From the cell containing the given text, extract its center point as (X, Y) coordinate. 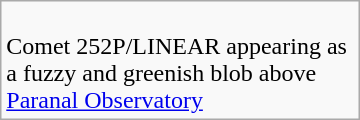
Comet 252P/LINEAR appearing as a fuzzy and greenish blob above Paranal Observatory (180, 60)
